For the text-containing cell, return its midpoint in [X, Y] coordinate format. 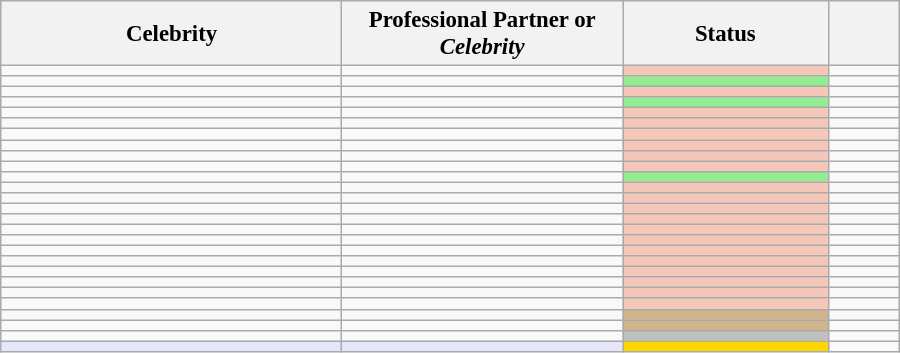
Professional Partner or Celebrity [482, 34]
Status [725, 34]
Celebrity [172, 34]
